From the cell containing the given text, extract its center point as (x, y) coordinate. 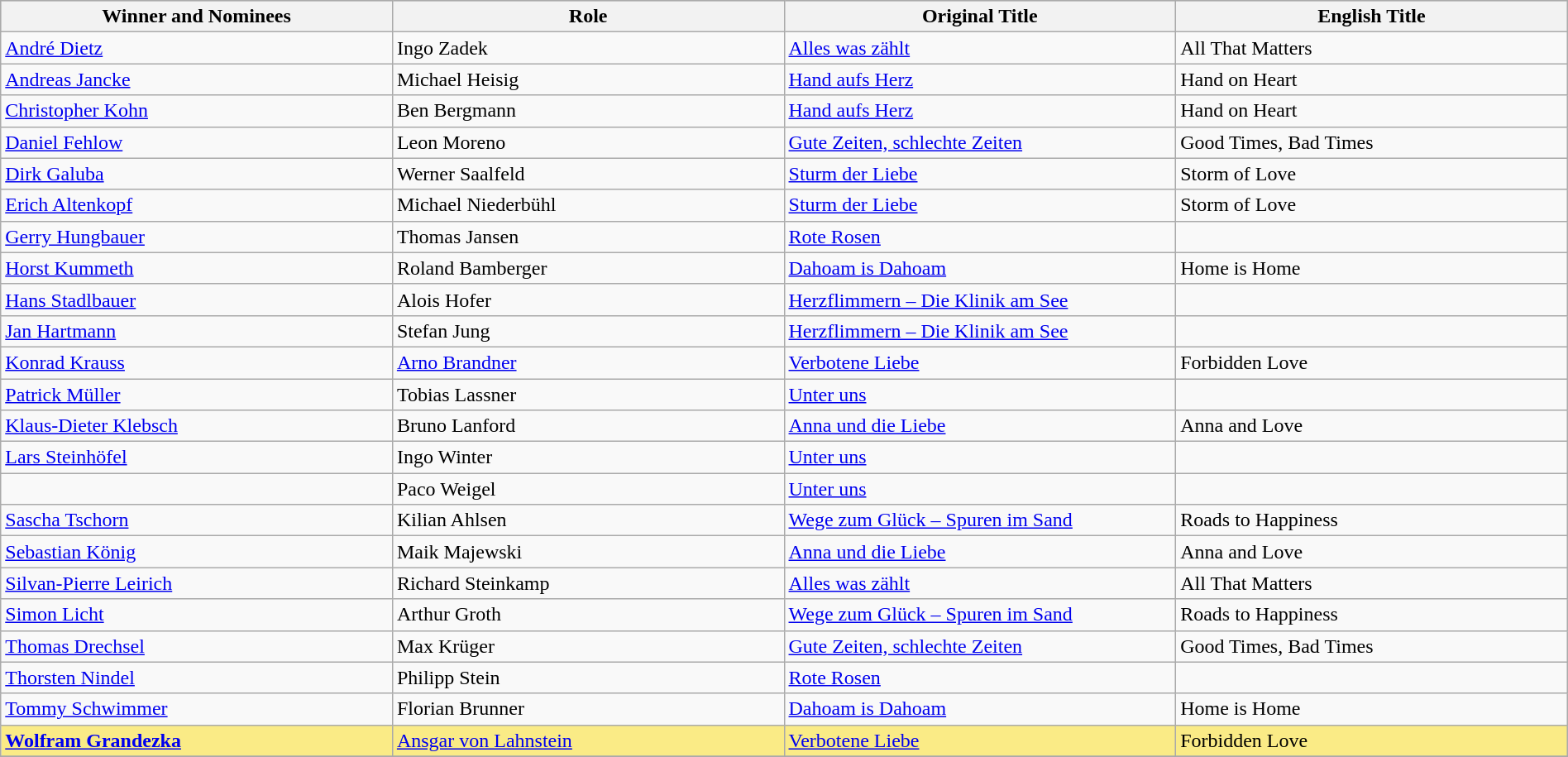
Original Title (980, 17)
Bruno Lanford (588, 426)
Alois Hofer (588, 299)
Thomas Drechsel (197, 646)
Ingo Winter (588, 458)
Philipp Stein (588, 678)
Wolfram Grandezka (197, 740)
Ingo Zadek (588, 48)
English Title (1372, 17)
Silvan-Pierre Leirich (197, 583)
Erich Altenkopf (197, 205)
Thomas Jansen (588, 237)
Dirk Galuba (197, 174)
Florian Brunner (588, 709)
Roland Bamberger (588, 268)
Patrick Müller (197, 395)
Role (588, 17)
Konrad Krauss (197, 362)
Sebastian König (197, 552)
Richard Steinkamp (588, 583)
Klaus-Dieter Klebsch (197, 426)
Tommy Schwimmer (197, 709)
Daniel Fehlow (197, 142)
Michael Heisig (588, 79)
Sascha Tschorn (197, 520)
Hans Stadlbauer (197, 299)
Christopher Kohn (197, 111)
Ben Bergmann (588, 111)
Arthur Groth (588, 615)
Gerry Hungbauer (197, 237)
Jan Hartmann (197, 331)
Max Krüger (588, 646)
Werner Saalfeld (588, 174)
Michael Niederbühl (588, 205)
Simon Licht (197, 615)
Paco Weigel (588, 489)
Leon Moreno (588, 142)
Kilian Ahlsen (588, 520)
Thorsten Nindel (197, 678)
Lars Steinhöfel (197, 458)
Stefan Jung (588, 331)
Maik Majewski (588, 552)
Tobias Lassner (588, 395)
Andreas Jancke (197, 79)
Arno Brandner (588, 362)
Ansgar von Lahnstein (588, 740)
Winner and Nominees (197, 17)
Horst Kummeth (197, 268)
André Dietz (197, 48)
